Search for the cell housing the specified text and yield its [x, y] center coordinate. 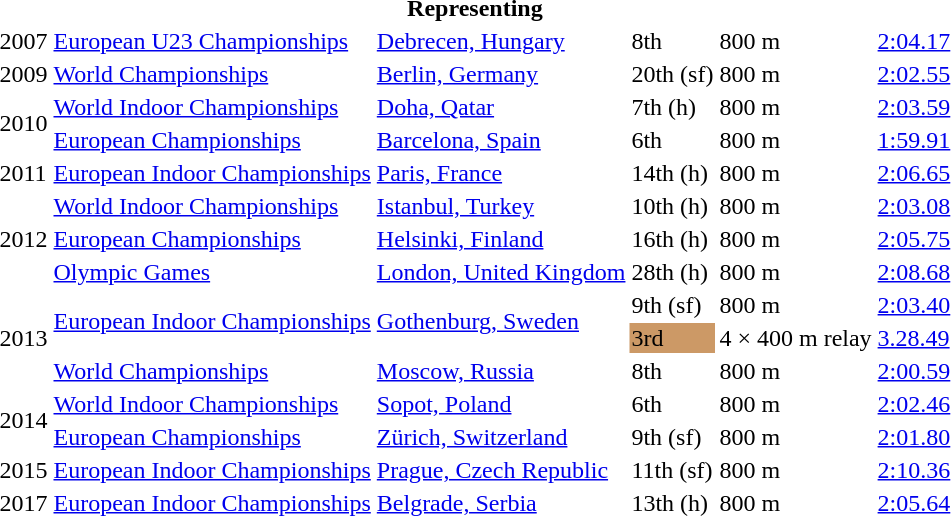
Berlin, Germany [501, 74]
Moscow, Russia [501, 371]
11th (sf) [672, 470]
3rd [672, 338]
London, United Kingdom [501, 272]
4 × 400 m relay [796, 338]
Helsinki, Finland [501, 239]
28th (h) [672, 272]
7th (h) [672, 107]
Gothenburg, Sweden [501, 322]
Doha, Qatar [501, 107]
Barcelona, Spain [501, 140]
Paris, France [501, 173]
Debrecen, Hungary [501, 41]
Prague, Czech Republic [501, 470]
14th (h) [672, 173]
10th (h) [672, 206]
Olympic Games [212, 272]
Sopot, Poland [501, 404]
16th (h) [672, 239]
European U23 Championships [212, 41]
Istanbul, Turkey [501, 206]
Zürich, Switzerland [501, 437]
20th (sf) [672, 74]
